Determine the [x, y] coordinate at the center of the cell enclosing the given text.  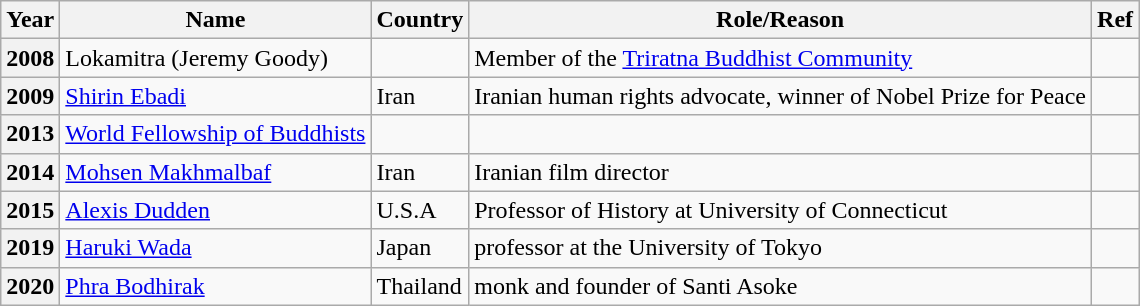
Lokamitra (Jeremy Goody) [216, 58]
World Fellowship of Buddhists [216, 134]
2015 [30, 210]
U.S.A [420, 210]
monk and founder of Santi Asoke [780, 286]
Shirin Ebadi [216, 96]
professor at the University of Tokyo [780, 248]
Iranian human rights advocate, winner of Nobel Prize for Peace [780, 96]
Member of the Triratna Buddhist Community [780, 58]
Professor of History at University of Connecticut [780, 210]
Japan [420, 248]
Phra Bodhirak [216, 286]
Role/Reason [780, 20]
Year [30, 20]
2014 [30, 172]
Thailand [420, 286]
Mohsen Makhmalbaf [216, 172]
Haruki Wada [216, 248]
2009 [30, 96]
2013 [30, 134]
2020 [30, 286]
Alexis Dudden [216, 210]
Ref [1116, 20]
Iranian film director [780, 172]
2019 [30, 248]
Country [420, 20]
2008 [30, 58]
Name [216, 20]
